Determine the [X, Y] coordinate at the center of the cell enclosing the given text.  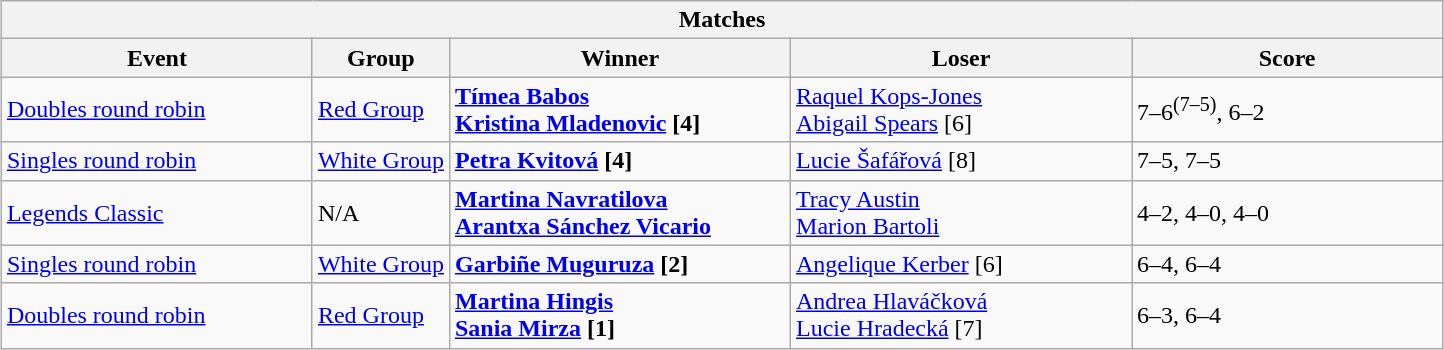
Loser [962, 58]
Petra Kvitová [4] [620, 161]
N/A [380, 212]
6–3, 6–4 [1288, 316]
Angelique Kerber [6] [962, 264]
Matches [722, 20]
Garbiñe Muguruza [2] [620, 264]
Winner [620, 58]
Andrea Hlaváčková Lucie Hradecká [7] [962, 316]
Tímea Babos Kristina Mladenovic [4] [620, 110]
4–2, 4–0, 4–0 [1288, 212]
7–6(7–5), 6–2 [1288, 110]
Raquel Kops-Jones Abigail Spears [6] [962, 110]
Score [1288, 58]
Martina Hingis Sania Mirza [1] [620, 316]
Event [156, 58]
7–5, 7–5 [1288, 161]
Legends Classic [156, 212]
Lucie Šafářová [8] [962, 161]
Tracy Austin Marion Bartoli [962, 212]
6–4, 6–4 [1288, 264]
Group [380, 58]
Martina Navratilova Arantxa Sánchez Vicario [620, 212]
